Detect which cell encompasses the target text, then output its (x, y) center coordinate. 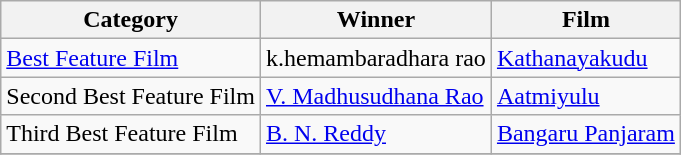
Second Best Feature Film (131, 96)
Aatmiyulu (586, 96)
Film (586, 20)
Category (131, 20)
Winner (376, 20)
B. N. Reddy (376, 134)
Third Best Feature Film (131, 134)
V. Madhusudhana Rao (376, 96)
Bangaru Panjaram (586, 134)
Best Feature Film (131, 58)
k.hemambaradhara rao (376, 58)
Kathanayakudu (586, 58)
